Scan for the cell matching the given text and deliver its (x, y) coordinate at center. 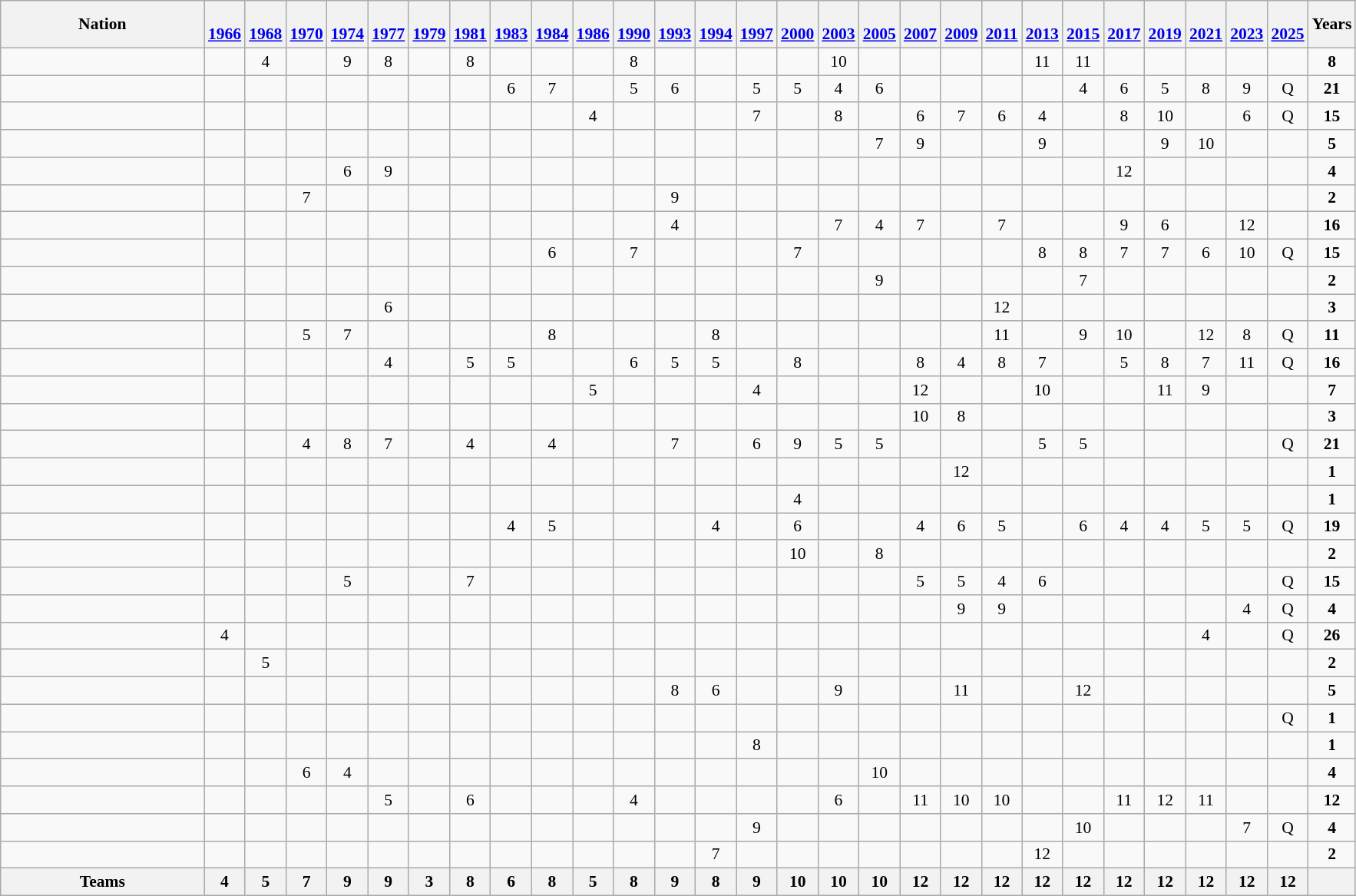
Years (1332, 25)
2015 (1083, 25)
1966 (224, 25)
2000 (797, 25)
2007 (920, 25)
2021 (1206, 25)
Teams (103, 882)
1974 (347, 25)
1979 (428, 25)
2025 (1287, 25)
2011 (1002, 25)
2013 (1043, 25)
26 (1332, 636)
1997 (757, 25)
1981 (470, 25)
1984 (551, 25)
2023 (1247, 25)
2017 (1124, 25)
1983 (511, 25)
1977 (389, 25)
1994 (716, 25)
19 (1332, 527)
1993 (674, 25)
1990 (634, 25)
1970 (306, 25)
1968 (266, 25)
Nation (103, 25)
2019 (1166, 25)
2005 (880, 25)
2003 (838, 25)
2009 (961, 25)
1986 (593, 25)
